Detect which cell encompasses the target text, then output its [x, y] center coordinate. 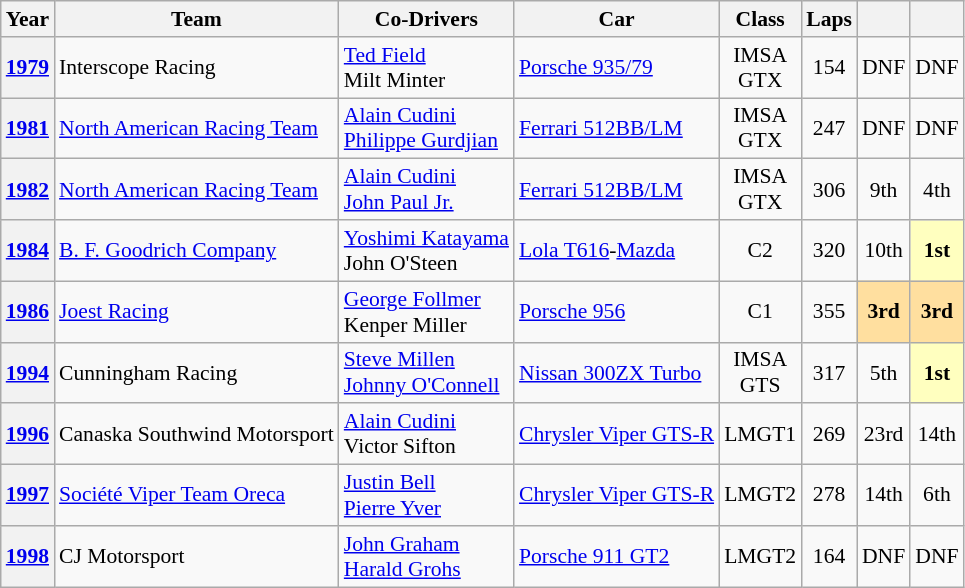
Laps [829, 19]
1998 [28, 556]
1982 [28, 190]
Justin Bell Pierre Yver [426, 496]
LMGT1 [760, 434]
Lola T616-Mazda [616, 250]
Co-Drivers [426, 19]
164 [829, 556]
306 [829, 190]
1996 [28, 434]
154 [829, 68]
John Graham Harald Grohs [426, 556]
Yoshimi Katayama John O'Steen [426, 250]
1986 [28, 312]
10th [884, 250]
Porsche 911 GT2 [616, 556]
Alain Cudini Philippe Gurdjian [426, 128]
1979 [28, 68]
Team [196, 19]
247 [829, 128]
Interscope Racing [196, 68]
4th [936, 190]
Alain Cudini John Paul Jr. [426, 190]
B. F. Goodrich Company [196, 250]
269 [829, 434]
Ted Field Milt Minter [426, 68]
C2 [760, 250]
Year [28, 19]
Nissan 300ZX Turbo [616, 372]
Steve Millen Johnny O'Connell [426, 372]
Canaska Southwind Motorsport [196, 434]
Porsche 935/79 [616, 68]
IMSAGTS [760, 372]
320 [829, 250]
1984 [28, 250]
Alain Cudini Victor Sifton [426, 434]
Société Viper Team Oreca [196, 496]
Porsche 956 [616, 312]
Class [760, 19]
C1 [760, 312]
George Follmer Kenper Miller [426, 312]
23rd [884, 434]
Joest Racing [196, 312]
Cunningham Racing [196, 372]
1981 [28, 128]
CJ Motorsport [196, 556]
5th [884, 372]
1994 [28, 372]
1997 [28, 496]
Car [616, 19]
317 [829, 372]
6th [936, 496]
355 [829, 312]
278 [829, 496]
9th [884, 190]
